From the cell containing the given text, extract its center point as (x, y) coordinate. 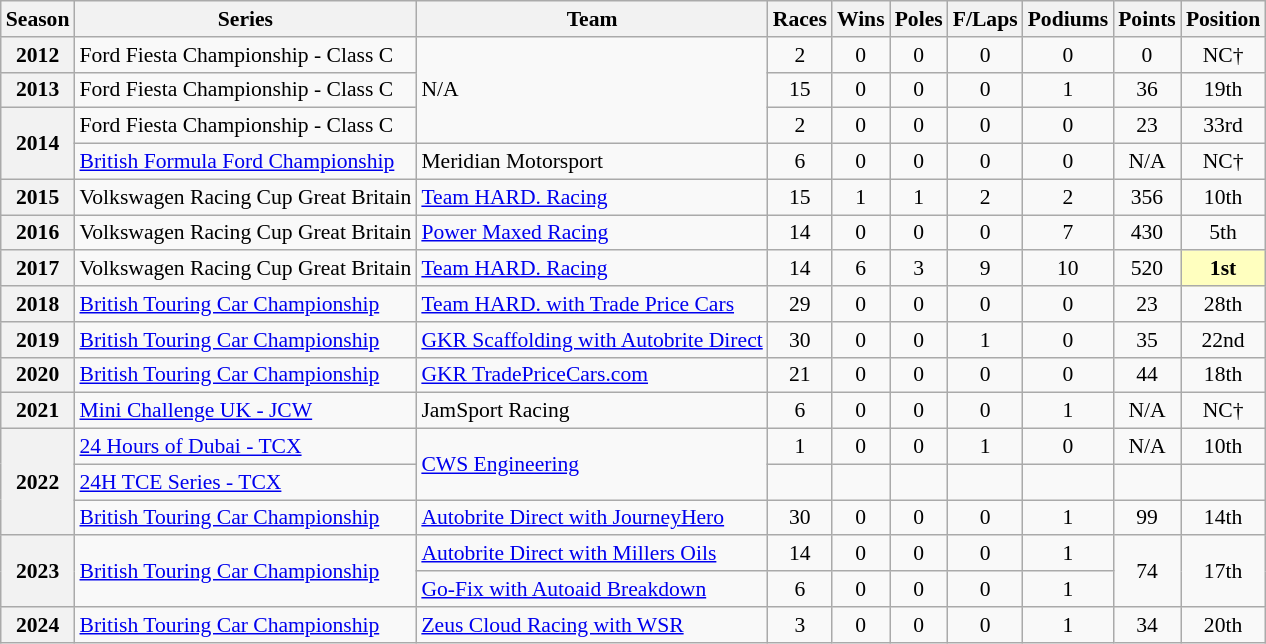
Zeus Cloud Racing with WSR (592, 625)
356 (1147, 197)
Autobrite Direct with Millers Oils (592, 554)
22nd (1223, 340)
18th (1223, 375)
Go-Fix with Autoaid Breakdown (592, 589)
520 (1147, 269)
2022 (38, 482)
2023 (38, 572)
2014 (38, 144)
British Formula Ford Championship (245, 162)
2020 (38, 375)
Mini Challenge UK - JCW (245, 411)
17th (1223, 572)
14th (1223, 518)
2013 (38, 90)
2016 (38, 233)
Races (800, 19)
Points (1147, 19)
5th (1223, 233)
Autobrite Direct with JourneyHero (592, 518)
7 (1068, 233)
2015 (38, 197)
10 (1068, 269)
20th (1223, 625)
Wins (861, 19)
24 Hours of Dubai - TCX (245, 447)
2017 (38, 269)
Position (1223, 19)
29 (800, 304)
9 (986, 269)
36 (1147, 90)
2018 (38, 304)
430 (1147, 233)
34 (1147, 625)
Season (38, 19)
Series (245, 19)
33rd (1223, 126)
F/Laps (986, 19)
Team (592, 19)
2012 (38, 55)
CWS Engineering (592, 464)
44 (1147, 375)
99 (1147, 518)
35 (1147, 340)
24H TCE Series - TCX (245, 482)
Podiums (1068, 19)
21 (800, 375)
2019 (38, 340)
GKR TradePriceCars.com (592, 375)
Meridian Motorsport (592, 162)
2024 (38, 625)
JamSport Racing (592, 411)
GKR Scaffolding with Autobrite Direct (592, 340)
19th (1223, 90)
1st (1223, 269)
Power Maxed Racing (592, 233)
2021 (38, 411)
74 (1147, 572)
Team HARD. with Trade Price Cars (592, 304)
Poles (919, 19)
28th (1223, 304)
